For the text-containing cell, return its midpoint in [X, Y] coordinate format. 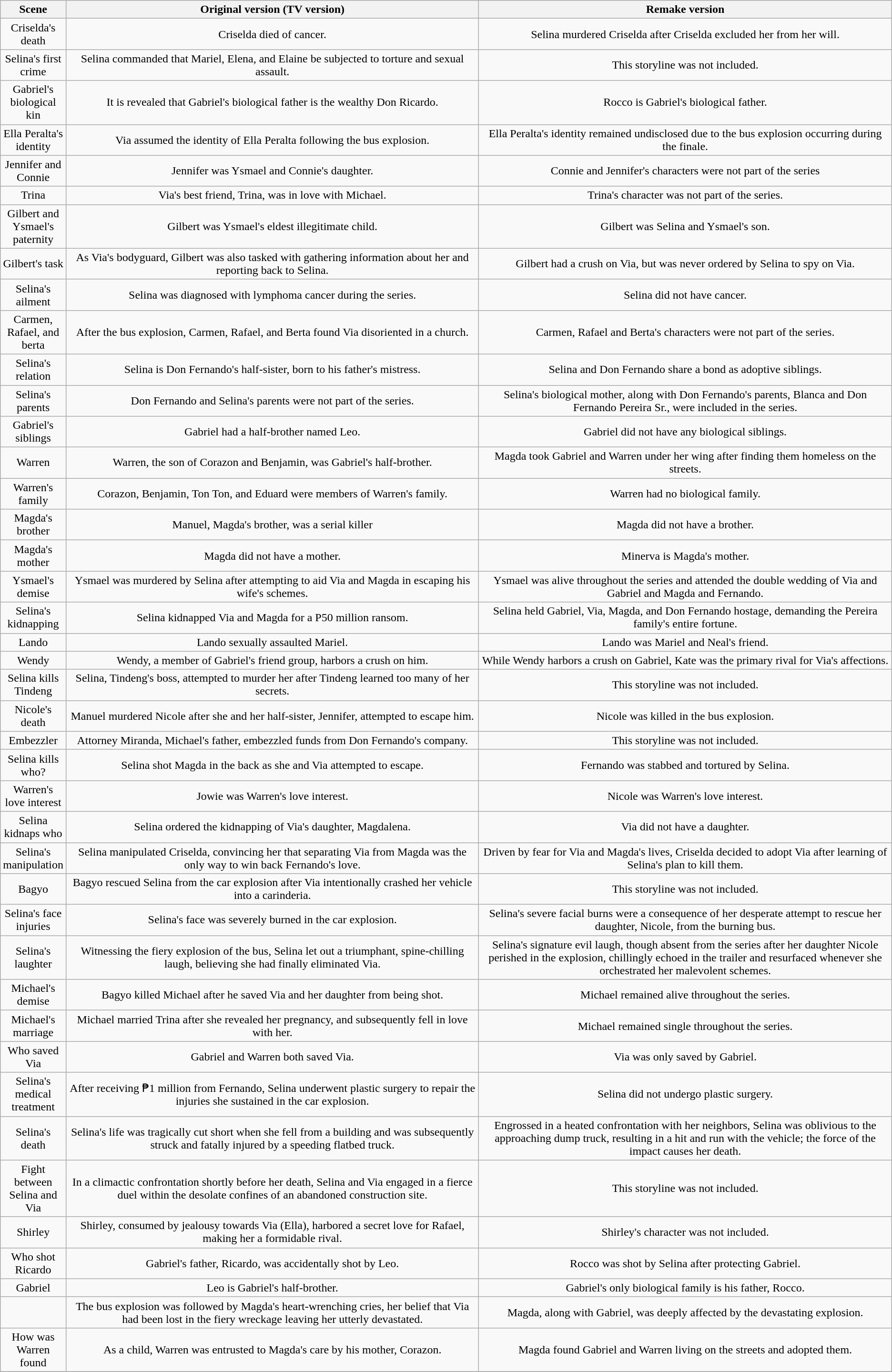
Leo is Gabriel's half-brother. [272, 1288]
Selina's ailment [33, 294]
Fernando was stabbed and tortured by Selina. [685, 765]
Via assumed the identity of Ella Peralta following the bus explosion. [272, 140]
Carmen, Rafael, and berta [33, 332]
Via did not have a daughter. [685, 827]
Selina's first crime [33, 65]
Gabriel and Warren both saved Via. [272, 1057]
After receiving ₱1 million from Fernando, Selina underwent plastic surgery to repair the injuries she sustained in the car explosion. [272, 1094]
As Via's bodyguard, Gilbert was also tasked with gathering information about her and reporting back to Selina. [272, 264]
Selina's death [33, 1138]
Magda found Gabriel and Warren living on the streets and adopted them. [685, 1350]
Connie and Jennifer's characters were not part of the series [685, 171]
Warren had no biological family. [685, 494]
Gilbert's task [33, 264]
Ysmael was murdered by Selina after attempting to aid Via and Magda in escaping his wife's schemes. [272, 587]
Shirley, consumed by jealousy towards Via (Ella), harbored a secret love for Rafael, making her a formidable rival. [272, 1232]
Jowie was Warren's love interest. [272, 796]
After the bus explosion, Carmen, Rafael, and Berta found Via disoriented in a church. [272, 332]
Selina's medical treatment [33, 1094]
Selina's laughter [33, 958]
Magda's brother [33, 525]
Selina ordered the kidnapping of Via's daughter, Magdalena. [272, 827]
Shirley [33, 1232]
Selina's manipulation [33, 857]
Magda's mother [33, 555]
Magda, along with Gabriel, was deeply affected by the devastating explosion. [685, 1312]
Michael remained alive throughout the series. [685, 995]
Original version (TV version) [272, 10]
Bagyo [33, 889]
Gilbert was Selina and Ysmael's son. [685, 226]
Shirley's character was not included. [685, 1232]
Selina, Tindeng's boss, attempted to murder her after Tindeng learned too many of her secrets. [272, 685]
Bagyo rescued Selina from the car explosion after Via intentionally crashed her vehicle into a carinderia. [272, 889]
Who saved Via [33, 1057]
Selina is Don Fernando's half-sister, born to his father's mistress. [272, 370]
Michael's demise [33, 995]
Warren, the son of Corazon and Benjamin, was Gabriel's half-brother. [272, 463]
Attorney Miranda, Michael's father, embezzled funds from Don Fernando's company. [272, 740]
Selina's kidnapping [33, 617]
Selina kills Tindeng [33, 685]
Gabriel [33, 1288]
Magda took Gabriel and Warren under her wing after finding them homeless on the streets. [685, 463]
Selina kidnaps who [33, 827]
Ella Peralta's identity [33, 140]
Magda did not have a mother. [272, 555]
Selina's biological mother, along with Don Fernando's parents, Blanca and Don Fernando Pereira Sr., were included in the series. [685, 400]
Ysmael's demise [33, 587]
Selina's life was tragically cut short when she fell from a building and was subsequently struck and fatally injured by a speeding flatbed truck. [272, 1138]
Driven by fear for Via and Magda's lives, Criselda decided to adopt Via after learning of Selina's plan to kill them. [685, 857]
Fight between Selina and Via [33, 1188]
Lando was Mariel and Neal's friend. [685, 642]
Gabriel's only biological family is his father, Rocco. [685, 1288]
Corazon, Benjamin, Ton Ton, and Eduard were members of Warren's family. [272, 494]
Wendy [33, 660]
Criselda died of cancer. [272, 34]
Who shot Ricardo [33, 1263]
Rocco was shot by Selina after protecting Gabriel. [685, 1263]
Gilbert had a crush on Via, but was never ordered by Selina to spy on Via. [685, 264]
Trina's character was not part of the series. [685, 195]
It is revealed that Gabriel's biological father is the wealthy Don Ricardo. [272, 102]
Ella Peralta's identity remained undisclosed due to the bus explosion occurring during the finale. [685, 140]
Manuel murdered Nicole after she and her half-sister, Jennifer, attempted to escape him. [272, 716]
Lando sexually assaulted Mariel. [272, 642]
As a child, Warren was entrusted to Magda's care by his mother, Corazon. [272, 1350]
Nicole was Warren's love interest. [685, 796]
Jennifer and Connie [33, 171]
Gabriel's biological kin [33, 102]
Selina and Don Fernando share a bond as adoptive siblings. [685, 370]
Michael married Trina after she revealed her pregnancy, and subsequently fell in love with her. [272, 1026]
Michael's marriage [33, 1026]
Magda did not have a brother. [685, 525]
Via was only saved by Gabriel. [685, 1057]
Bagyo killed Michael after he saved Via and her daughter from being shot. [272, 995]
Selina commanded that Mariel, Elena, and Elaine be subjected to torture and sexual assault. [272, 65]
Selina held Gabriel, Via, Magda, and Don Fernando hostage, demanding the Pereira family's entire fortune. [685, 617]
Nicole was killed in the bus explosion. [685, 716]
Manuel, Magda's brother, was a serial killer [272, 525]
Gabriel's siblings [33, 432]
Selina kidnapped Via and Magda for a P50 million ransom. [272, 617]
Selina did not have cancer. [685, 294]
Criselda's death [33, 34]
Nicole's death [33, 716]
Lando [33, 642]
Selina kills who? [33, 765]
Gilbert was Ysmael's eldest illegitimate child. [272, 226]
Don Fernando and Selina's parents were not part of the series. [272, 400]
Selina was diagnosed with lymphoma cancer during the series. [272, 294]
Gabriel did not have any biological siblings. [685, 432]
Minerva is Magda's mother. [685, 555]
Gabriel's father, Ricardo, was accidentally shot by Leo. [272, 1263]
Warren [33, 463]
Ysmael was alive throughout the series and attended the double wedding of Via and Gabriel and Magda and Fernando. [685, 587]
Witnessing the fiery explosion of the bus, Selina let out a triumphant, spine-chilling laugh, believing she had finally eliminated Via. [272, 958]
Michael remained single throughout the series. [685, 1026]
Selina's face was severely burned in the car explosion. [272, 920]
Selina manipulated Criselda, convincing her that separating Via from Magda was the only way to win back Fernando's love. [272, 857]
Scene [33, 10]
Gilbert and Ysmael's paternity [33, 226]
Selina's severe facial burns were a consequence of her desperate attempt to rescue her daughter, Nicole, from the burning bus. [685, 920]
Selina shot Magda in the back as she and Via attempted to escape. [272, 765]
Gabriel had a half-brother named Leo. [272, 432]
Via's best friend, Trina, was in love with Michael. [272, 195]
While Wendy harbors a crush on Gabriel, Kate was the primary rival for Via's affections. [685, 660]
How was Warren found [33, 1350]
Trina [33, 195]
Selina murdered Criselda after Criselda excluded her from her will. [685, 34]
Embezzler [33, 740]
Selina did not undergo plastic surgery. [685, 1094]
Rocco is Gabriel's biological father. [685, 102]
Wendy, a member of Gabriel's friend group, harbors a crush on him. [272, 660]
Warren's love interest [33, 796]
Warren's family [33, 494]
Selina's relation [33, 370]
Jennifer was Ysmael and Connie's daughter. [272, 171]
Selina's parents [33, 400]
Selina's face injuries [33, 920]
Remake version [685, 10]
Carmen, Rafael and Berta's characters were not part of the series. [685, 332]
